Find where the given text appears and provide that cell's center as (x, y) coordinate. 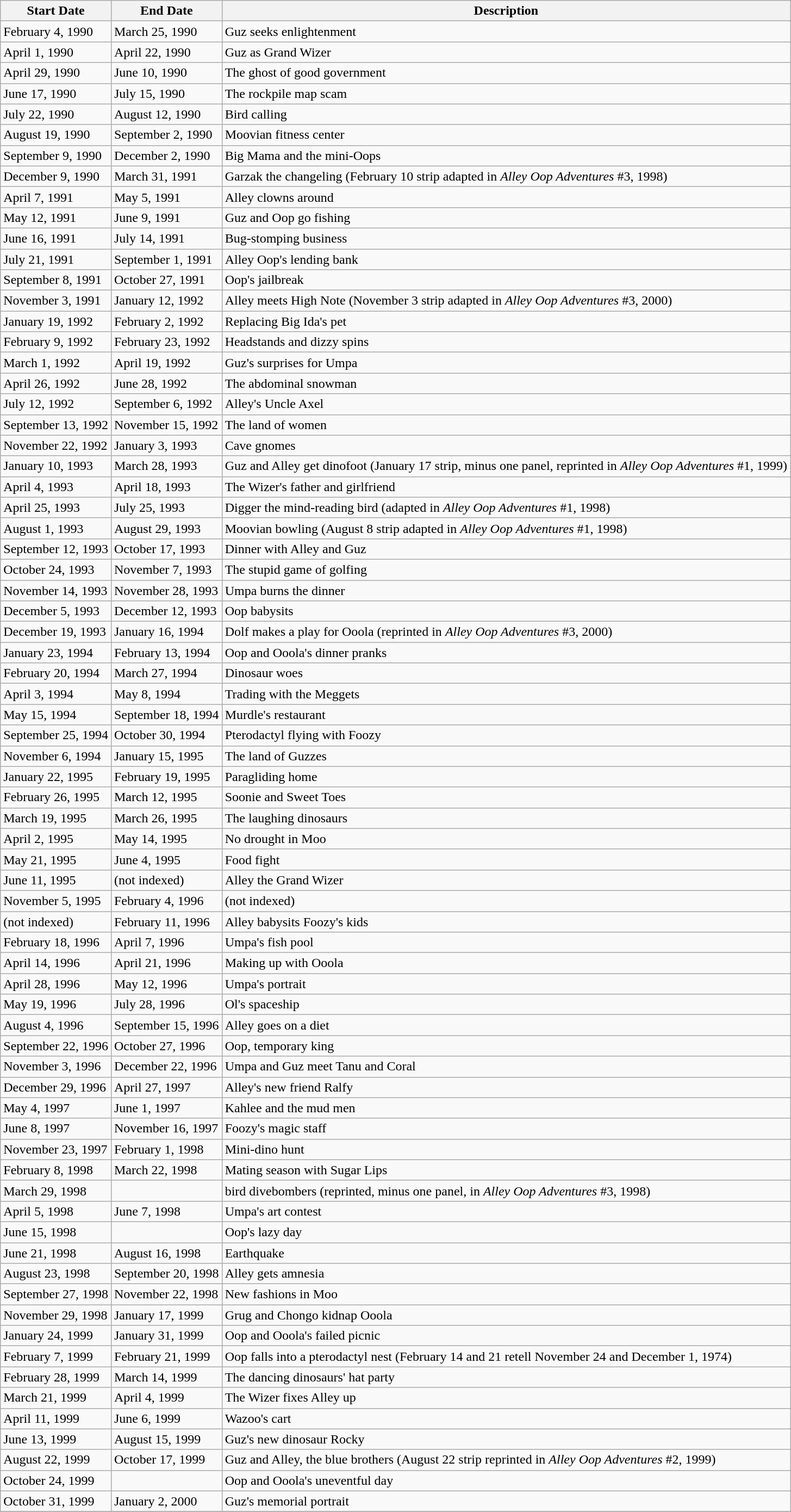
Umpa and Guz meet Tanu and Coral (506, 1067)
May 19, 1996 (56, 1005)
March 27, 1994 (166, 673)
Big Mama and the mini-Oops (506, 156)
Pterodactyl flying with Foozy (506, 735)
Dolf makes a play for Ooola (reprinted in Alley Oop Adventures #3, 2000) (506, 632)
September 8, 1991 (56, 280)
July 22, 1990 (56, 114)
June 15, 1998 (56, 1232)
Mating season with Sugar Lips (506, 1170)
Guz and Oop go fishing (506, 218)
September 20, 1998 (166, 1274)
September 9, 1990 (56, 156)
July 28, 1996 (166, 1005)
July 25, 1993 (166, 507)
February 21, 1999 (166, 1356)
Alley gets amnesia (506, 1274)
March 22, 1998 (166, 1170)
The stupid game of golfing (506, 569)
April 7, 1996 (166, 943)
Guz and Alley, the blue brothers (August 22 strip reprinted in Alley Oop Adventures #2, 1999) (506, 1460)
Oop falls into a pterodactyl nest (February 14 and 21 retell November 24 and December 1, 1974) (506, 1356)
Alley clowns around (506, 197)
March 31, 1991 (166, 176)
Guz's memorial portrait (506, 1501)
Mini-dino hunt (506, 1149)
Paragliding home (506, 777)
September 18, 1994 (166, 715)
December 9, 1990 (56, 176)
September 13, 1992 (56, 425)
January 16, 1994 (166, 632)
December 22, 1996 (166, 1067)
December 5, 1993 (56, 611)
February 28, 1999 (56, 1377)
April 14, 1996 (56, 963)
December 19, 1993 (56, 632)
May 12, 1991 (56, 218)
Oop, temporary king (506, 1046)
April 28, 1996 (56, 984)
August 19, 1990 (56, 135)
Trading with the Meggets (506, 694)
Kahlee and the mud men (506, 1108)
February 2, 1992 (166, 321)
March 29, 1998 (56, 1191)
November 22, 1992 (56, 445)
January 22, 1995 (56, 777)
February 20, 1994 (56, 673)
Umpa's fish pool (506, 943)
April 26, 1992 (56, 383)
September 22, 1996 (56, 1046)
February 19, 1995 (166, 777)
The land of Guzzes (506, 756)
August 23, 1998 (56, 1274)
April 11, 1999 (56, 1418)
October 27, 1996 (166, 1046)
April 22, 1990 (166, 52)
April 29, 1990 (56, 73)
Umpa burns the dinner (506, 590)
August 16, 1998 (166, 1253)
November 3, 1991 (56, 301)
No drought in Moo (506, 839)
June 28, 1992 (166, 383)
April 21, 1996 (166, 963)
February 23, 1992 (166, 342)
April 5, 1998 (56, 1211)
March 26, 1995 (166, 818)
December 2, 1990 (166, 156)
October 27, 1991 (166, 280)
Oop and Ooola's dinner pranks (506, 653)
Umpa's portrait (506, 984)
September 15, 1996 (166, 1025)
September 27, 1998 (56, 1294)
Garzak the changeling (February 10 strip adapted in Alley Oop Adventures #3, 1998) (506, 176)
Earthquake (506, 1253)
January 24, 1999 (56, 1336)
Bug-stomping business (506, 238)
January 15, 1995 (166, 756)
The dancing dinosaurs' hat party (506, 1377)
May 5, 1991 (166, 197)
February 7, 1999 (56, 1356)
February 4, 1990 (56, 32)
August 22, 1999 (56, 1460)
The Wizer fixes Alley up (506, 1398)
The rockpile map scam (506, 94)
Bird calling (506, 114)
Oop's jailbreak (506, 280)
Grug and Chongo kidnap Ooola (506, 1315)
November 6, 1994 (56, 756)
February 4, 1996 (166, 901)
January 2, 2000 (166, 1501)
April 25, 1993 (56, 507)
December 12, 1993 (166, 611)
Ol's spaceship (506, 1005)
June 7, 1998 (166, 1211)
November 16, 1997 (166, 1129)
July 21, 1991 (56, 259)
August 1, 1993 (56, 528)
September 1, 1991 (166, 259)
Description (506, 11)
January 23, 1994 (56, 653)
Guz and Alley get dinofoot (January 17 strip, minus one panel, reprinted in Alley Oop Adventures #1, 1999) (506, 466)
July 15, 1990 (166, 94)
April 1, 1990 (56, 52)
June 13, 1999 (56, 1439)
October 31, 1999 (56, 1501)
Umpa's art contest (506, 1211)
June 10, 1990 (166, 73)
The laughing dinosaurs (506, 818)
October 30, 1994 (166, 735)
November 29, 1998 (56, 1315)
Soonie and Sweet Toes (506, 797)
June 1, 1997 (166, 1108)
June 11, 1995 (56, 880)
September 2, 1990 (166, 135)
February 26, 1995 (56, 797)
March 1, 1992 (56, 363)
Foozy's magic staff (506, 1129)
August 4, 1996 (56, 1025)
August 12, 1990 (166, 114)
Alley Oop's lending bank (506, 259)
Oop babysits (506, 611)
Digger the mind-reading bird (adapted in Alley Oop Adventures #1, 1998) (506, 507)
June 8, 1997 (56, 1129)
Guz's new dinosaur Rocky (506, 1439)
January 12, 1992 (166, 301)
March 25, 1990 (166, 32)
December 29, 1996 (56, 1087)
April 3, 1994 (56, 694)
Guz as Grand Wizer (506, 52)
March 21, 1999 (56, 1398)
Replacing Big Ida's pet (506, 321)
End Date (166, 11)
August 29, 1993 (166, 528)
November 23, 1997 (56, 1149)
May 15, 1994 (56, 715)
February 8, 1998 (56, 1170)
March 12, 1995 (166, 797)
March 14, 1999 (166, 1377)
May 21, 1995 (56, 859)
May 8, 1994 (166, 694)
April 4, 1999 (166, 1398)
June 21, 1998 (56, 1253)
November 14, 1993 (56, 590)
April 2, 1995 (56, 839)
January 17, 1999 (166, 1315)
Cave gnomes (506, 445)
June 16, 1991 (56, 238)
October 17, 1999 (166, 1460)
April 7, 1991 (56, 197)
October 24, 1999 (56, 1480)
February 9, 1992 (56, 342)
Headstands and dizzy spins (506, 342)
September 12, 1993 (56, 549)
January 10, 1993 (56, 466)
April 4, 1993 (56, 487)
July 12, 1992 (56, 404)
April 18, 1993 (166, 487)
November 22, 1998 (166, 1294)
The land of women (506, 425)
Making up with Ooola (506, 963)
March 28, 1993 (166, 466)
Oop and Ooola's uneventful day (506, 1480)
September 6, 1992 (166, 404)
June 9, 1991 (166, 218)
Alley's Uncle Axel (506, 404)
April 19, 1992 (166, 363)
June 4, 1995 (166, 859)
Alley meets High Note (November 3 strip adapted in Alley Oop Adventures #3, 2000) (506, 301)
September 25, 1994 (56, 735)
New fashions in Moo (506, 1294)
Moovian fitness center (506, 135)
November 15, 1992 (166, 425)
bird divebombers (reprinted, minus one panel, in Alley Oop Adventures #3, 1998) (506, 1191)
Murdle's restaurant (506, 715)
October 24, 1993 (56, 569)
The abdominal snowman (506, 383)
November 28, 1993 (166, 590)
August 15, 1999 (166, 1439)
April 27, 1997 (166, 1087)
January 19, 1992 (56, 321)
Alley goes on a diet (506, 1025)
October 17, 1993 (166, 549)
November 7, 1993 (166, 569)
June 6, 1999 (166, 1418)
Guz seeks enlightenment (506, 32)
Guz's surprises for Umpa (506, 363)
March 19, 1995 (56, 818)
February 18, 1996 (56, 943)
November 3, 1996 (56, 1067)
February 1, 1998 (166, 1149)
Alley's new friend Ralfy (506, 1087)
February 11, 1996 (166, 922)
The ghost of good government (506, 73)
November 5, 1995 (56, 901)
May 4, 1997 (56, 1108)
Oop's lazy day (506, 1232)
January 31, 1999 (166, 1336)
Alley the Grand Wizer (506, 880)
January 3, 1993 (166, 445)
Oop and Ooola's failed picnic (506, 1336)
May 14, 1995 (166, 839)
Start Date (56, 11)
June 17, 1990 (56, 94)
The Wizer's father and girlfriend (506, 487)
July 14, 1991 (166, 238)
Dinner with Alley and Guz (506, 549)
Alley babysits Foozy's kids (506, 922)
May 12, 1996 (166, 984)
Dinosaur woes (506, 673)
Moovian bowling (August 8 strip adapted in Alley Oop Adventures #1, 1998) (506, 528)
February 13, 1994 (166, 653)
Wazoo's cart (506, 1418)
Food fight (506, 859)
